Return (x, y) of the center of cell containing provided text 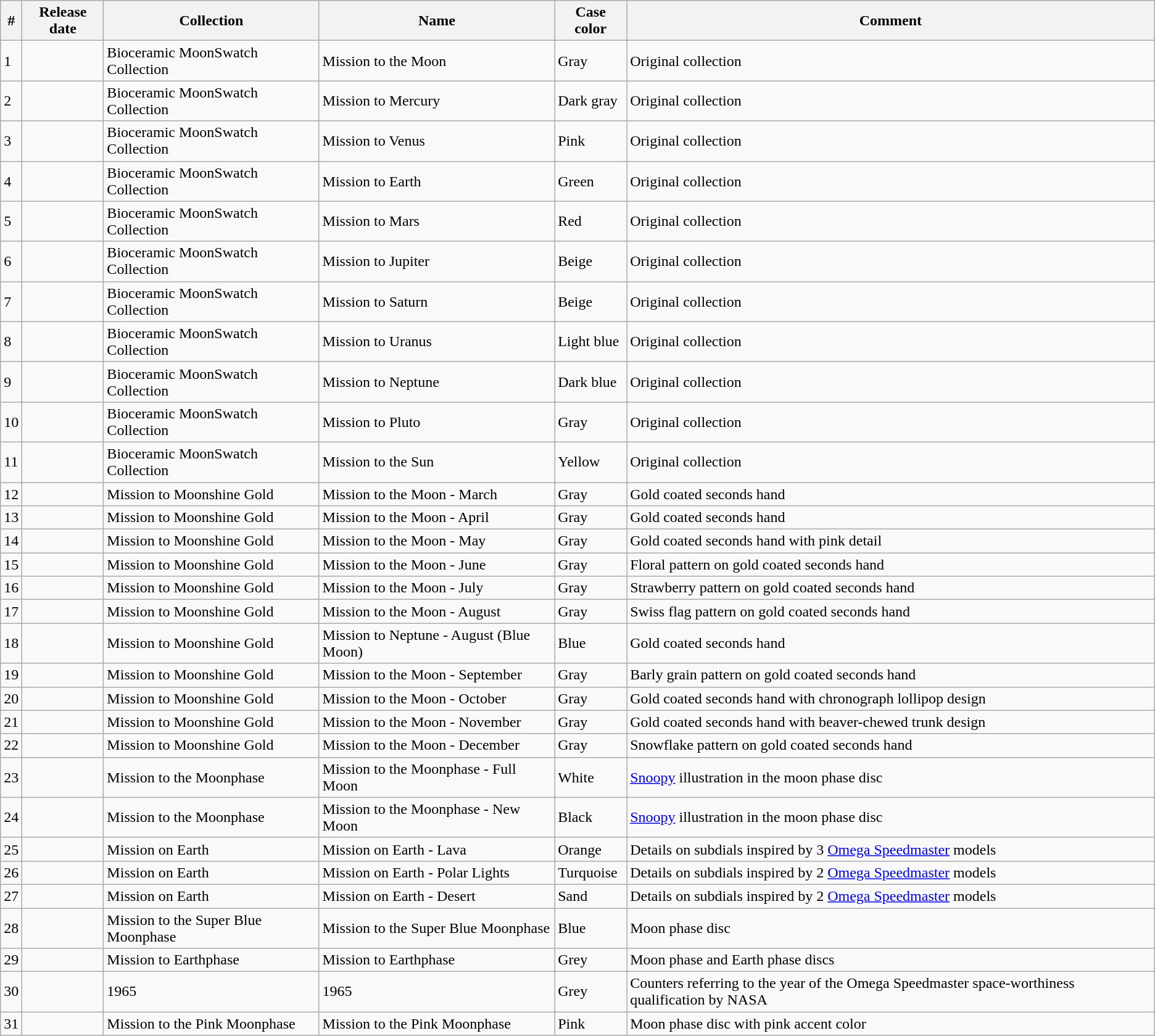
16 (11, 588)
10 (11, 422)
Comment (891, 21)
17 (11, 611)
Mission to Neptune - August (Blue Moon) (437, 643)
29 (11, 960)
19 (11, 675)
Mission to the Moon - July (437, 588)
Mission to the Moon (437, 60)
8 (11, 342)
3 (11, 141)
Red (591, 221)
Swiss flag pattern on gold coated seconds hand (891, 611)
Snowflake pattern on gold coated seconds hand (891, 745)
Strawberry pattern on gold coated seconds hand (891, 588)
Gold coated seconds hand with chronograph lollipop design (891, 698)
23 (11, 777)
Green (591, 181)
18 (11, 643)
Mission to Uranus (437, 342)
Mission on Earth - Polar Lights (437, 872)
Black (591, 817)
Counters referring to the year of the Omega Speedmaster space-worthiness qualification by NASA (891, 992)
Mission to the Moon - September (437, 675)
14 (11, 541)
Mission to Pluto (437, 422)
1 (11, 60)
25 (11, 849)
Mission to the Moon - December (437, 745)
# (11, 21)
31 (11, 1024)
20 (11, 698)
Dark blue (591, 381)
Barly grain pattern on gold coated seconds hand (891, 675)
5 (11, 221)
Yellow (591, 462)
21 (11, 722)
Mission to Mars (437, 221)
13 (11, 518)
Details on subdials inspired by 3 Omega Speedmaster models (891, 849)
Sand (591, 896)
Mission to Saturn (437, 301)
Mission to the Moon - June (437, 565)
Mission to Jupiter (437, 262)
27 (11, 896)
Release date (63, 21)
22 (11, 745)
7 (11, 301)
Mission to the Moon - April (437, 518)
Moon phase and Earth phase discs (891, 960)
Mission to the Moonphase - New Moon (437, 817)
26 (11, 872)
Name (437, 21)
Mission on Earth - Desert (437, 896)
Orange (591, 849)
11 (11, 462)
Mission to the Sun (437, 462)
Mission to the Moon - November (437, 722)
Collection (211, 21)
Gold coated seconds hand with beaver-chewed trunk design (891, 722)
Light blue (591, 342)
Mission to the Moon - March (437, 494)
Mission to Neptune (437, 381)
6 (11, 262)
9 (11, 381)
15 (11, 565)
Mission to Earth (437, 181)
Case color (591, 21)
Floral pattern on gold coated seconds hand (891, 565)
Mission to the Moon - May (437, 541)
Turquoise (591, 872)
Mission to Venus (437, 141)
28 (11, 928)
Moon phase disc with pink accent color (891, 1024)
Dark gray (591, 101)
Mission to the Moon - October (437, 698)
Mission on Earth - Lava (437, 849)
Mission to the Moon - August (437, 611)
Mission to the Moonphase - Full Moon (437, 777)
12 (11, 494)
Moon phase disc (891, 928)
2 (11, 101)
4 (11, 181)
30 (11, 992)
24 (11, 817)
White (591, 777)
Gold coated seconds hand with pink detail (891, 541)
Mission to Mercury (437, 101)
